Find where the given text appears and provide that cell's center as [x, y] coordinate. 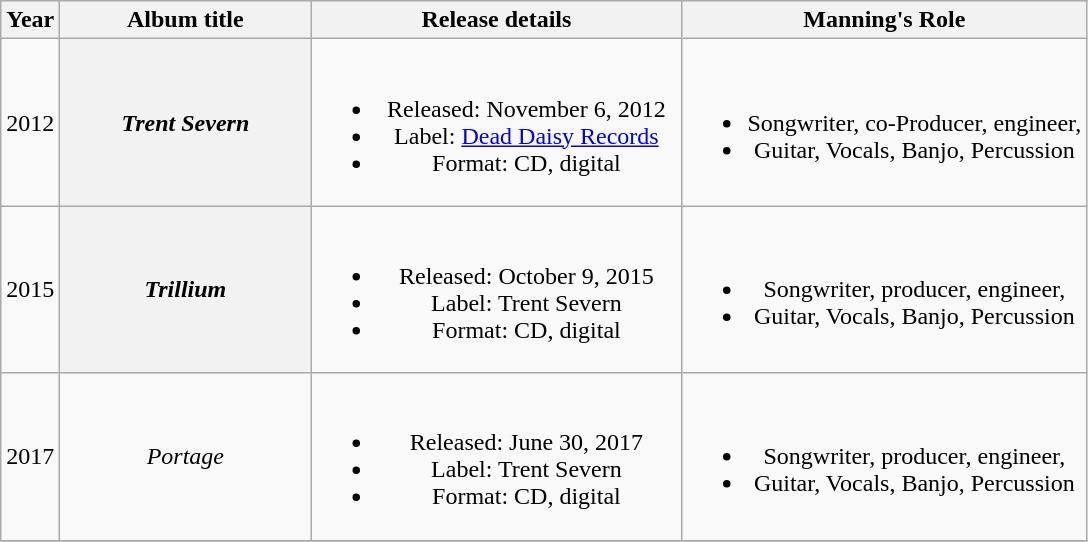
Album title [186, 20]
Released: November 6, 2012Label: Dead Daisy RecordsFormat: CD, digital [496, 122]
2012 [30, 122]
Year [30, 20]
2017 [30, 456]
Released: October 9, 2015Label: Trent SevernFormat: CD, digital [496, 290]
Trillium [186, 290]
Portage [186, 456]
Release details [496, 20]
Songwriter, co-Producer, engineer,Guitar, Vocals, Banjo, Percussion [884, 122]
2015 [30, 290]
Trent Severn [186, 122]
Released: June 30, 2017Label: Trent SevernFormat: CD, digital [496, 456]
Manning's Role [884, 20]
